Scan for the cell matching the given text and deliver its [x, y] coordinate at center. 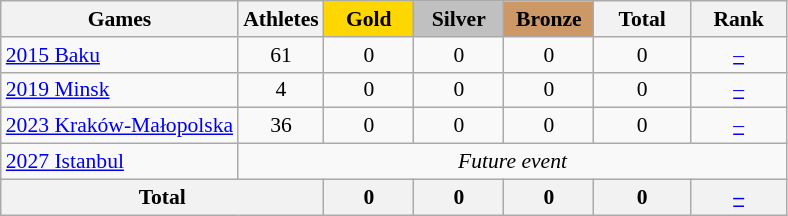
61 [281, 55]
Games [120, 19]
Rank [738, 19]
Athletes [281, 19]
2027 Istanbul [120, 162]
Gold [369, 19]
2015 Baku [120, 55]
Silver [459, 19]
Future event [512, 162]
Bronze [549, 19]
2019 Minsk [120, 90]
36 [281, 126]
2023 Kraków-Małopolska [120, 126]
4 [281, 90]
